Locate the cell with the specified text and output its (x, y) center coordinate. 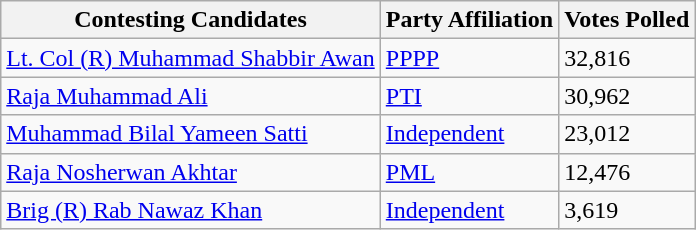
Raja Nosherwan Akhtar (191, 172)
30,962 (627, 96)
Lt. Col (R) Muhammad Shabbir Awan (191, 58)
PML (469, 172)
32,816 (627, 58)
23,012 (627, 134)
Brig (R) Rab Nawaz Khan (191, 210)
Raja Muhammad Ali (191, 96)
12,476 (627, 172)
Contesting Candidates (191, 20)
PTI (469, 96)
Votes Polled (627, 20)
Muhammad Bilal Yameen Satti (191, 134)
PPPP (469, 58)
3,619 (627, 210)
Party Affiliation (469, 20)
